Find where the given text appears and provide that cell's center as [X, Y] coordinate. 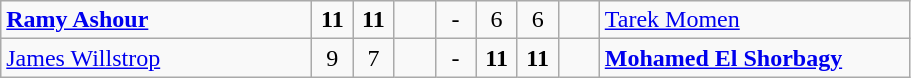
Ramy Ashour [156, 20]
7 [374, 58]
James Willstrop [156, 58]
Mohamed El Shorbagy [754, 58]
9 [332, 58]
Tarek Momen [754, 20]
